Pinpoint the cell where the given text exists, returning its [X, Y] midpoint coordinate. 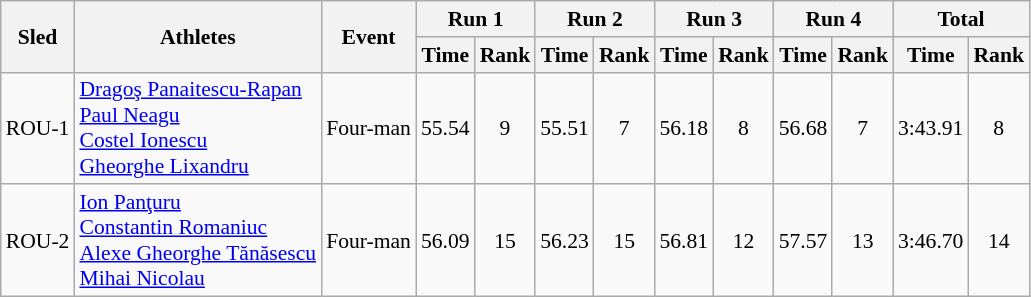
3:43.91 [930, 128]
Run 4 [834, 19]
Dragoş Panaitescu-RapanPaul NeaguCostel IonescuGheorghe Lixandru [198, 128]
Run 3 [714, 19]
3:46.70 [930, 241]
13 [862, 241]
ROU-1 [38, 128]
ROU-2 [38, 241]
56.68 [804, 128]
Total [961, 19]
Ion PanţuruConstantin RomaniucAlexe Gheorghe TănăsescuMihai Nicolau [198, 241]
14 [998, 241]
Run 2 [594, 19]
56.18 [684, 128]
57.57 [804, 241]
Athletes [198, 36]
Event [368, 36]
55.51 [564, 128]
12 [744, 241]
Sled [38, 36]
9 [506, 128]
56.23 [564, 241]
56.09 [446, 241]
Run 1 [476, 19]
55.54 [446, 128]
56.81 [684, 241]
